For the text-containing cell, return its midpoint in [X, Y] coordinate format. 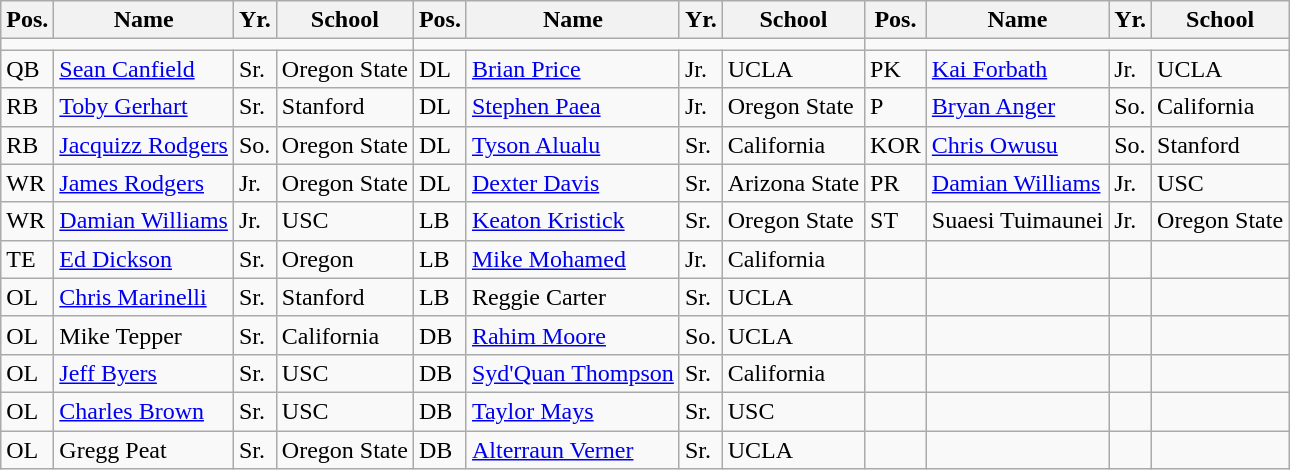
Arizona State [793, 183]
TE [28, 259]
Mike Tepper [144, 335]
Gregg Peat [144, 449]
Sean Canfield [144, 69]
Brian Price [572, 69]
Suaesi Tuimaunei [1017, 221]
QB [28, 69]
Jacquizz Rodgers [144, 145]
Taylor Mays [572, 411]
James Rodgers [144, 183]
Reggie Carter [572, 297]
Stephen Paea [572, 107]
ST [896, 221]
PR [896, 183]
Alterraun Verner [572, 449]
Rahim Moore [572, 335]
Jeff Byers [144, 373]
Chris Owusu [1017, 145]
Syd'Quan Thompson [572, 373]
Charles Brown [144, 411]
Chris Marinelli [144, 297]
Ed Dickson [144, 259]
PK [896, 69]
Mike Mohamed [572, 259]
Dexter Davis [572, 183]
Toby Gerhart [144, 107]
Bryan Anger [1017, 107]
KOR [896, 145]
Keaton Kristick [572, 221]
Oregon [344, 259]
P [896, 107]
Kai Forbath [1017, 69]
Tyson Alualu [572, 145]
